Search for the cell housing the specified text and yield its (x, y) center coordinate. 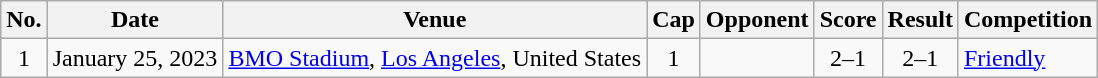
Cap (674, 20)
January 25, 2023 (135, 58)
Friendly (1028, 58)
Score (848, 20)
Date (135, 20)
Competition (1028, 20)
Result (920, 20)
Venue (435, 20)
No. (24, 20)
Opponent (757, 20)
BMO Stadium, Los Angeles, United States (435, 58)
